Return (X, Y) of the center of cell containing provided text 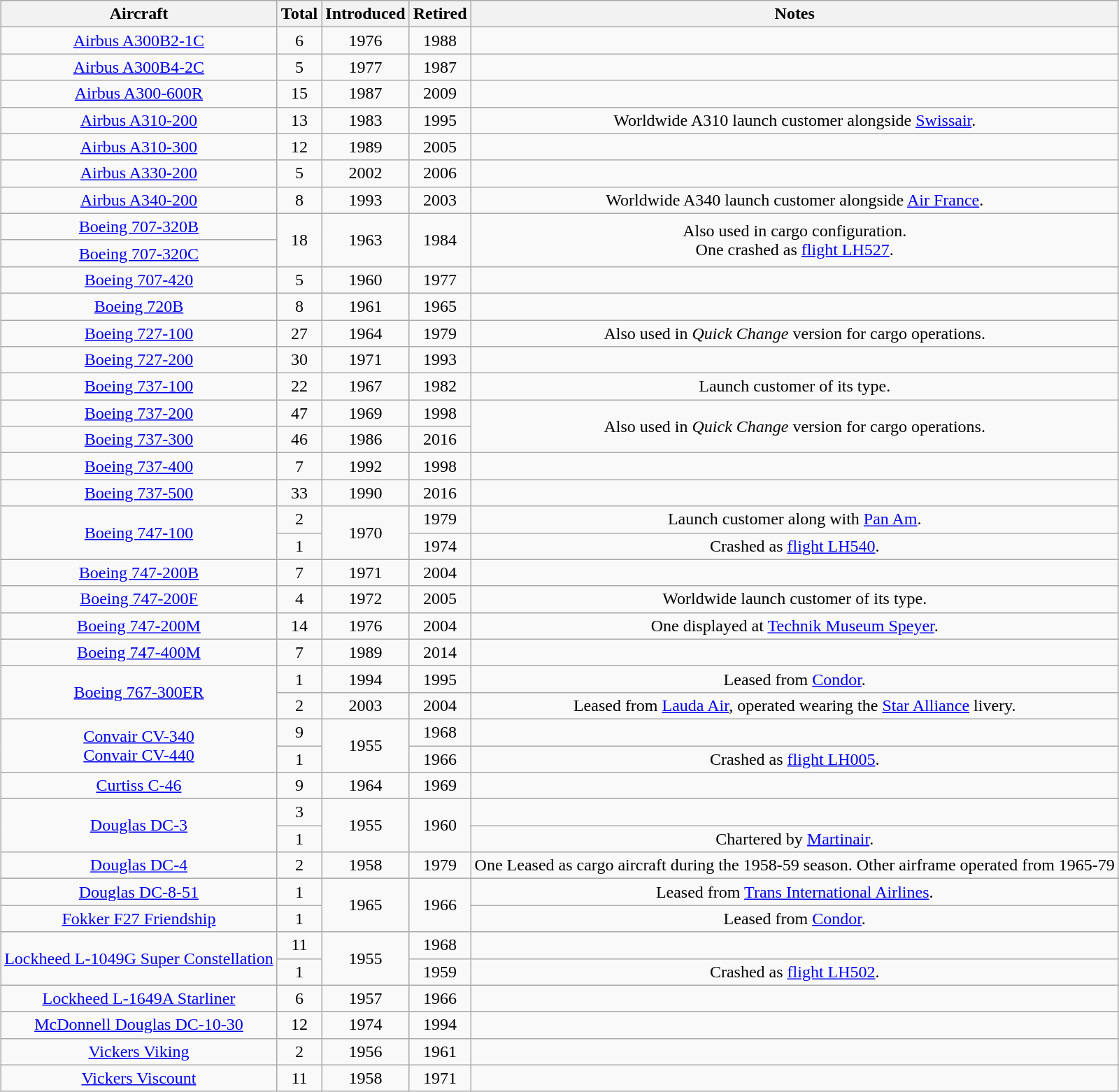
Notes (794, 14)
Worldwide launch customer of its type. (794, 599)
Vickers Viking (139, 1051)
33 (299, 493)
Douglas DC-8-51 (139, 892)
1988 (440, 41)
Boeing 737-400 (139, 466)
McDonnell Douglas DC-10-30 (139, 1025)
Worldwide A310 launch customer alongside Swissair. (794, 120)
Launch customer along with Pan Am. (794, 519)
Boeing 747-200B (139, 573)
Crashed as flight LH502. (794, 972)
Airbus A330-200 (139, 173)
Chartered by Martinair. (794, 839)
Boeing 707-320B (139, 227)
Launch customer of its type. (794, 387)
Boeing 737-100 (139, 387)
Lockheed L-1649A Starliner (139, 998)
Boeing 727-200 (139, 360)
Convair CV-340Convair CV-440 (139, 745)
15 (299, 94)
Boeing 747-400M (139, 652)
Douglas DC-3 (139, 826)
Boeing 707-420 (139, 280)
Retired (440, 14)
Boeing 720B (139, 306)
1983 (365, 120)
1990 (365, 493)
Lockheed L-1049G Super Constellation (139, 958)
2009 (440, 94)
Boeing 737-300 (139, 440)
4 (299, 599)
Boeing 707-320C (139, 253)
One displayed at Technik Museum Speyer. (794, 626)
Boeing 767-300ER (139, 692)
Boeing 747-200F (139, 599)
Curtiss C-46 (139, 786)
2002 (365, 173)
Crashed as flight LH005. (794, 759)
Total (299, 14)
1967 (365, 387)
1992 (365, 466)
Boeing 727-100 (139, 333)
Airbus A310-200 (139, 120)
Boeing 747-100 (139, 533)
Airbus A300-600R (139, 94)
27 (299, 333)
30 (299, 360)
3 (299, 812)
Leased from Lauda Air, operated wearing the Star Alliance livery. (794, 705)
1963 (365, 240)
One Leased as cargo aircraft during the 1958-59 season. Other airframe operated from 1965-79 (794, 865)
1970 (365, 533)
Airbus A310-300 (139, 147)
Introduced (365, 14)
13 (299, 120)
Airbus A300B4-2C (139, 67)
1957 (365, 998)
Boeing 737-500 (139, 493)
46 (299, 440)
22 (299, 387)
1984 (440, 240)
Airbus A300B2-1C (139, 41)
Fokker F27 Friendship (139, 919)
Douglas DC-4 (139, 865)
Boeing 737-200 (139, 413)
1959 (440, 972)
Worldwide A340 launch customer alongside Air France. (794, 200)
Vickers Viscount (139, 1078)
14 (299, 626)
2006 (440, 173)
Crashed as flight LH540. (794, 546)
Also used in cargo configuration.One crashed as flight LH527. (794, 240)
Leased from Trans International Airlines. (794, 892)
Airbus A340-200 (139, 200)
1986 (365, 440)
1982 (440, 387)
Aircraft (139, 14)
1972 (365, 599)
47 (299, 413)
Boeing 747-200M (139, 626)
18 (299, 240)
2014 (440, 652)
1956 (365, 1051)
